Detect which cell encompasses the target text, then output its (X, Y) center coordinate. 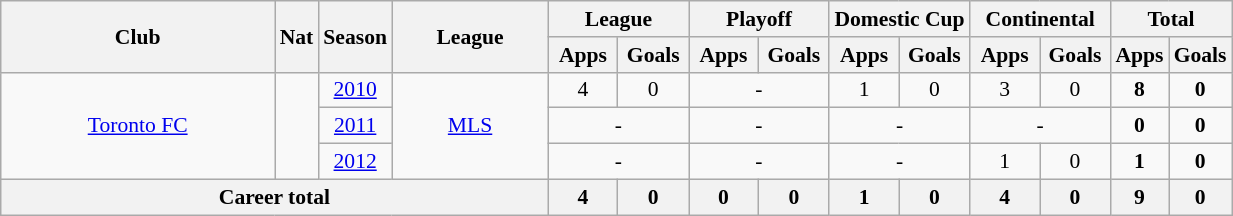
8 (1139, 90)
Career total (274, 197)
Club (138, 36)
Domestic Cup (900, 19)
2012 (355, 162)
MLS (470, 126)
9 (1139, 197)
3 (1005, 90)
2011 (355, 126)
Continental (1040, 19)
Total (1170, 19)
Toronto FC (138, 126)
Nat (297, 36)
2010 (355, 90)
Season (355, 36)
Playoff (760, 19)
